Provide the [X, Y] coordinate of the cell's center where the given text is located.  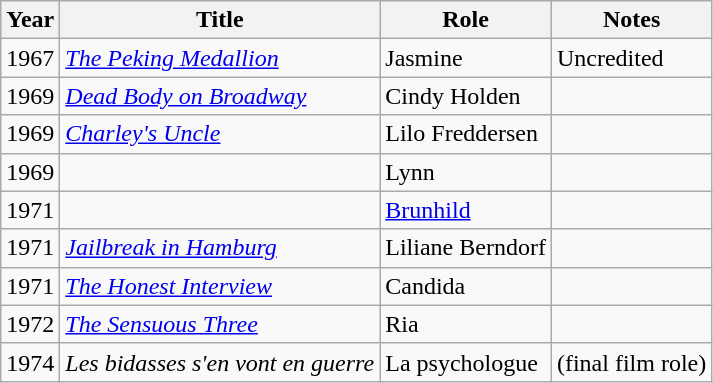
The Sensuous Three [220, 324]
1974 [30, 362]
Jailbreak in Hamburg [220, 248]
Charley's Uncle [220, 134]
Year [30, 20]
Ria [466, 324]
(final film role) [631, 362]
Jasmine [466, 58]
Uncredited [631, 58]
Lilo Freddersen [466, 134]
The Peking Medallion [220, 58]
The Honest Interview [220, 286]
Title [220, 20]
Candida [466, 286]
Liliane Berndorf [466, 248]
Dead Body on Broadway [220, 96]
Brunhild [466, 210]
La psychologue [466, 362]
Cindy Holden [466, 96]
Notes [631, 20]
Lynn [466, 172]
1967 [30, 58]
Les bidasses s'en vont en guerre [220, 362]
Role [466, 20]
1972 [30, 324]
